Provide the [X, Y] coordinate of the cell's center where the given text is located.  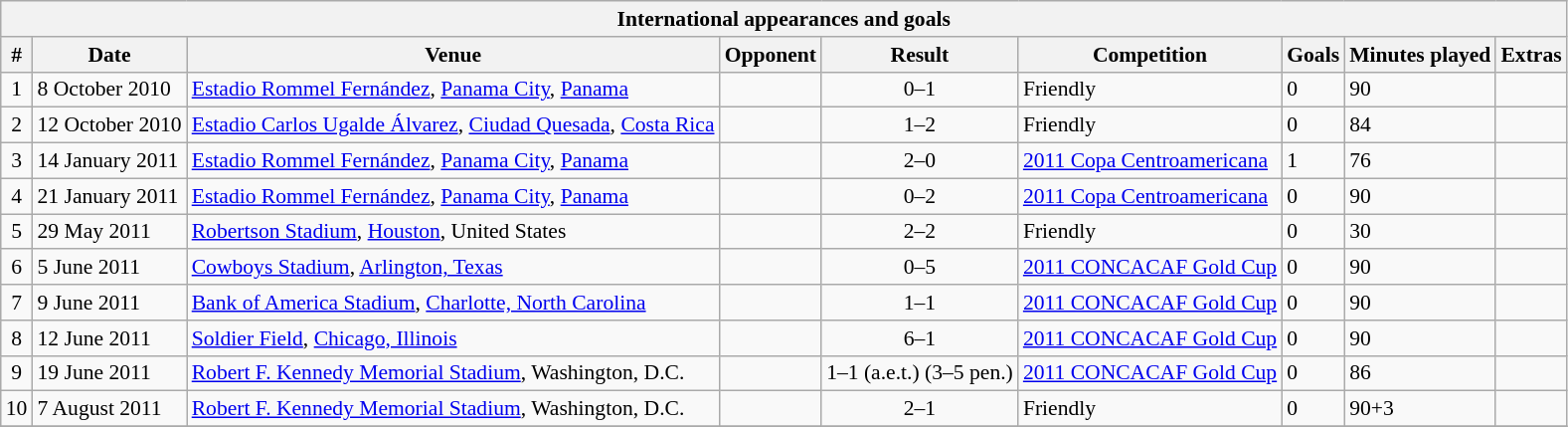
Extras [1531, 55]
5 [17, 232]
0–2 [920, 196]
12 June 2011 [109, 338]
Competition [1149, 55]
29 May 2011 [109, 232]
Goals [1312, 55]
Robertson Stadium, Houston, United States [453, 232]
8 [17, 338]
Estadio Carlos Ugalde Álvarez, Ciudad Quesada, Costa Rica [453, 125]
4 [17, 196]
2 [17, 125]
7 [17, 303]
Venue [453, 55]
9 June 2011 [109, 303]
Soldier Field, Chicago, Illinois [453, 338]
30 [1420, 232]
84 [1420, 125]
# [17, 55]
Opponent [772, 55]
21 January 2011 [109, 196]
14 January 2011 [109, 161]
12 October 2010 [109, 125]
6 [17, 268]
9 [17, 373]
2–2 [920, 232]
8 October 2010 [109, 90]
Cowboys Stadium, Arlington, Texas [453, 268]
86 [1420, 373]
2–0 [920, 161]
76 [1420, 161]
1–1 [920, 303]
1–1 (a.e.t.) (3–5 pen.) [920, 373]
International appearances and goals [784, 19]
10 [17, 409]
1–2 [920, 125]
Minutes played [1420, 55]
19 June 2011 [109, 373]
5 June 2011 [109, 268]
Bank of America Stadium, Charlotte, North Carolina [453, 303]
2–1 [920, 409]
0–1 [920, 90]
7 August 2011 [109, 409]
90+3 [1420, 409]
Result [920, 55]
Date [109, 55]
3 [17, 161]
6–1 [920, 338]
0–5 [920, 268]
